Return the [x, y] coordinate for the center point of the cell that contains the specified text.  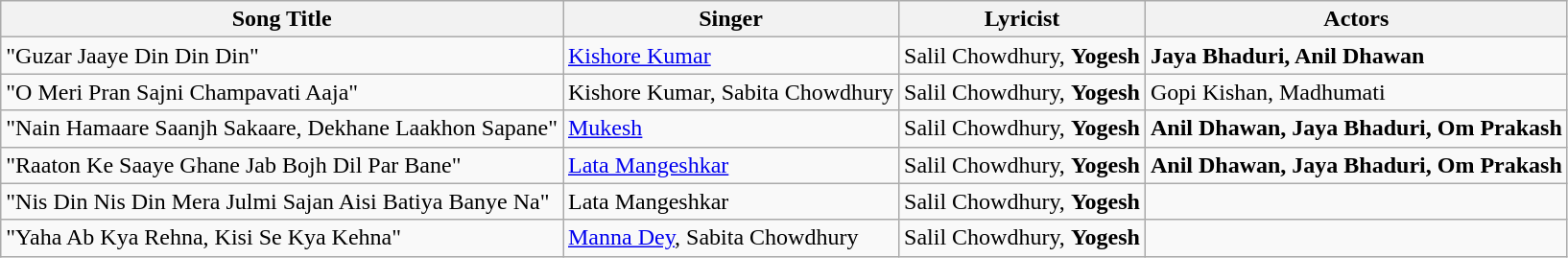
Song Title [282, 19]
Mukesh [730, 129]
Kishore Kumar, Sabita Chowdhury [730, 92]
Jaya Bhaduri, Anil Dhawan [1356, 56]
"Guzar Jaaye Din Din Din" [282, 56]
"O Meri Pran Sajni Champavati Aaja" [282, 92]
"Yaha Ab Kya Rehna, Kisi Se Kya Kehna" [282, 238]
Actors [1356, 19]
"Nis Din Nis Din Mera Julmi Sajan Aisi Batiya Banye Na" [282, 201]
Gopi Kishan, Madhumati [1356, 92]
Lyricist [1023, 19]
Kishore Kumar [730, 56]
"Raaton Ke Saaye Ghane Jab Bojh Dil Par Bane" [282, 165]
"Nain Hamaare Saanjh Sakaare, Dekhane Laakhon Sapane" [282, 129]
Manna Dey, Sabita Chowdhury [730, 238]
Singer [730, 19]
